Identify which cell holds the provided text, then report its [x, y] central coordinate. 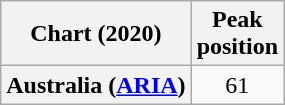
Peakposition [237, 34]
Chart (2020) [96, 34]
Australia (ARIA) [96, 85]
61 [237, 85]
